Find where the given text appears and provide that cell's center as (x, y) coordinate. 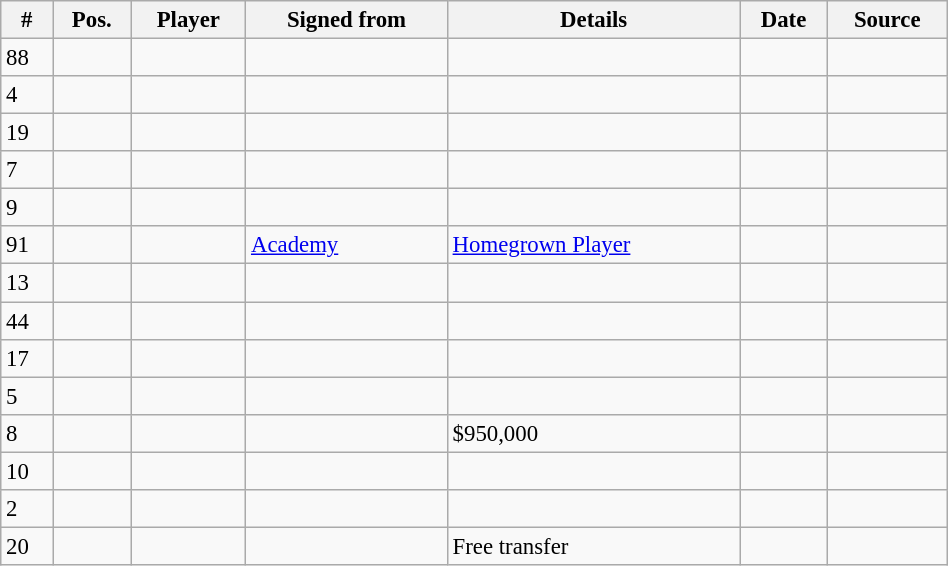
13 (27, 283)
19 (27, 133)
88 (27, 58)
Pos. (92, 20)
Source (887, 20)
10 (27, 471)
2 (27, 509)
17 (27, 358)
20 (27, 546)
5 (27, 396)
Signed from (347, 20)
Details (594, 20)
8 (27, 433)
Free transfer (594, 546)
7 (27, 170)
91 (27, 245)
Homegrown Player (594, 245)
# (27, 20)
Academy (347, 245)
4 (27, 95)
Date (784, 20)
9 (27, 208)
$950,000 (594, 433)
Player (188, 20)
44 (27, 321)
